For the text-containing cell, return its midpoint in (x, y) coordinate format. 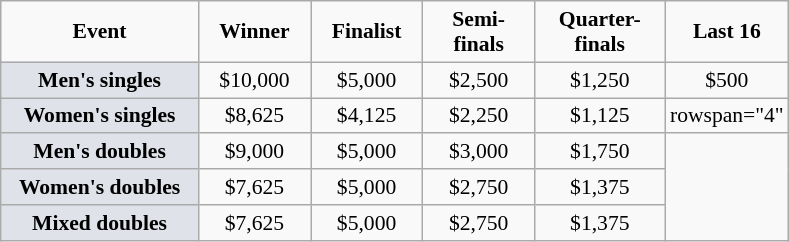
Mixed doubles (100, 223)
$10,000 (254, 80)
Men's singles (100, 80)
Women's singles (100, 116)
Event (100, 32)
$3,000 (479, 152)
rowspan="4" (727, 116)
Finalist (366, 32)
Women's doubles (100, 187)
$1,250 (600, 80)
$2,250 (479, 116)
$1,125 (600, 116)
$500 (727, 80)
$9,000 (254, 152)
$4,125 (366, 116)
Winner (254, 32)
$1,750 (600, 152)
Quarter-finals (600, 32)
$8,625 (254, 116)
Last 16 (727, 32)
Semi-finals (479, 32)
Men's doubles (100, 152)
$2,500 (479, 80)
